Scan for the cell matching the given text and deliver its (x, y) coordinate at center. 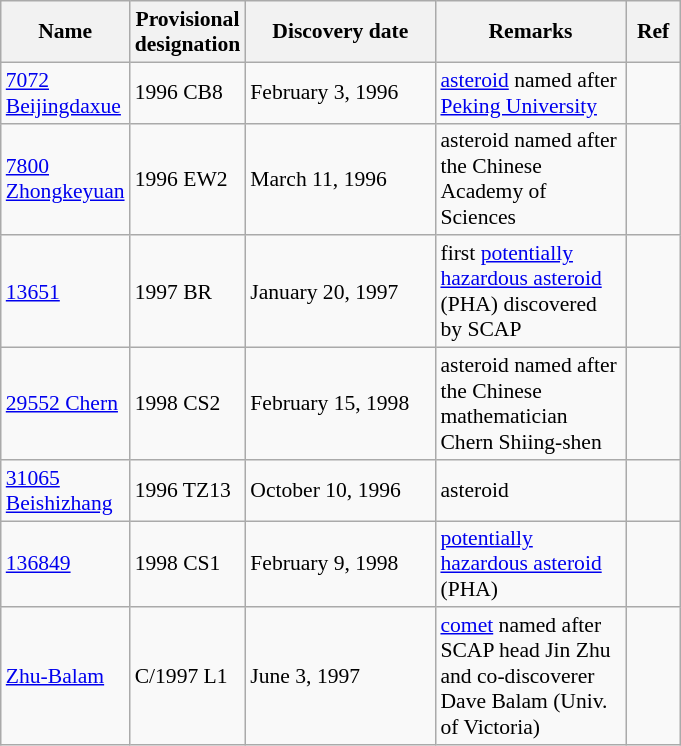
February 3, 1996 (340, 92)
February 9, 1998 (340, 564)
7072 Beijingdaxue (66, 92)
136849 (66, 564)
1996 TZ13 (188, 490)
29552 Chern (66, 404)
1997 BR (188, 292)
June 3, 1997 (340, 677)
Provisional designation (188, 32)
1996 CB8 (188, 92)
Ref (654, 32)
asteroid named after the Chinese mathematician Chern Shiing-shen (530, 404)
Zhu-Balam (66, 677)
13651 (66, 292)
Name (66, 32)
1996 EW2 (188, 179)
31065 Beishizhang (66, 490)
1998 CS2 (188, 404)
7800 Zhongkeyuan (66, 179)
October 10, 1996 (340, 490)
potentially hazardous asteroid (PHA) (530, 564)
1998 CS1 (188, 564)
Discovery date (340, 32)
asteroid named after the Chinese Academy of Sciences (530, 179)
asteroid (530, 490)
March 11, 1996 (340, 179)
first potentially hazardous asteroid (PHA) discovered by SCAP (530, 292)
January 20, 1997 (340, 292)
C/1997 L1 (188, 677)
comet named after SCAP head Jin Zhu and co-discoverer Dave Balam (Univ. of Victoria) (530, 677)
asteroid named after Peking University (530, 92)
Remarks (530, 32)
February 15, 1998 (340, 404)
